Pinpoint the cell where the given text exists, returning its [X, Y] midpoint coordinate. 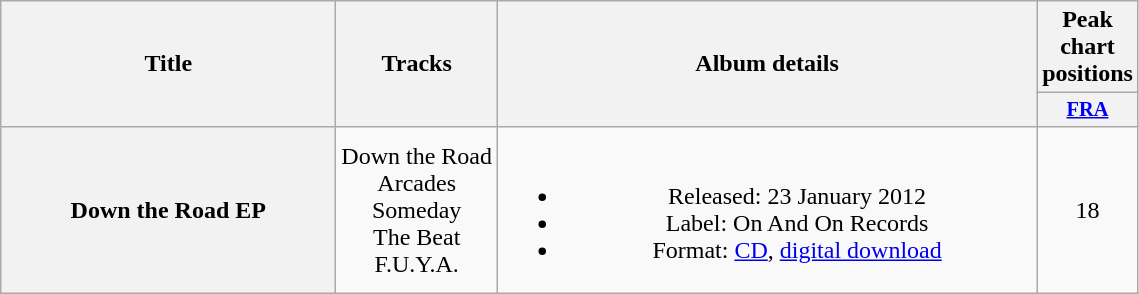
Tracks [417, 64]
Released: 23 January 2012Label: On And On RecordsFormat: CD, digital download [768, 210]
Down the Road EP [168, 210]
Down the RoadArcadesSomedayThe BeatF.U.Y.A. [417, 210]
18 [1088, 210]
Peak chart positions [1088, 47]
Title [168, 64]
FRA [1088, 110]
Album details [768, 64]
